For the text-containing cell, return its midpoint in [x, y] coordinate format. 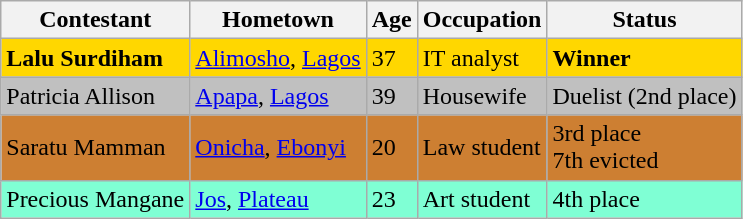
37 [392, 58]
20 [392, 148]
Jos, Plateau [278, 199]
4th place [644, 199]
Status [644, 20]
Winner [644, 58]
39 [392, 96]
Apapa, Lagos [278, 96]
Occupation [482, 20]
Precious Mangane [96, 199]
23 [392, 199]
Law student [482, 148]
Duelist (2nd place) [644, 96]
Art student [482, 199]
Hometown [278, 20]
Housewife [482, 96]
Lalu Surdiham [96, 58]
Saratu Mamman [96, 148]
Age [392, 20]
Alimosho, Lagos [278, 58]
Onicha, Ebonyi [278, 148]
Contestant [96, 20]
IT analyst [482, 58]
3rd place7th evicted [644, 148]
Patricia Allison [96, 96]
